Return [x, y] of the center of cell containing provided text 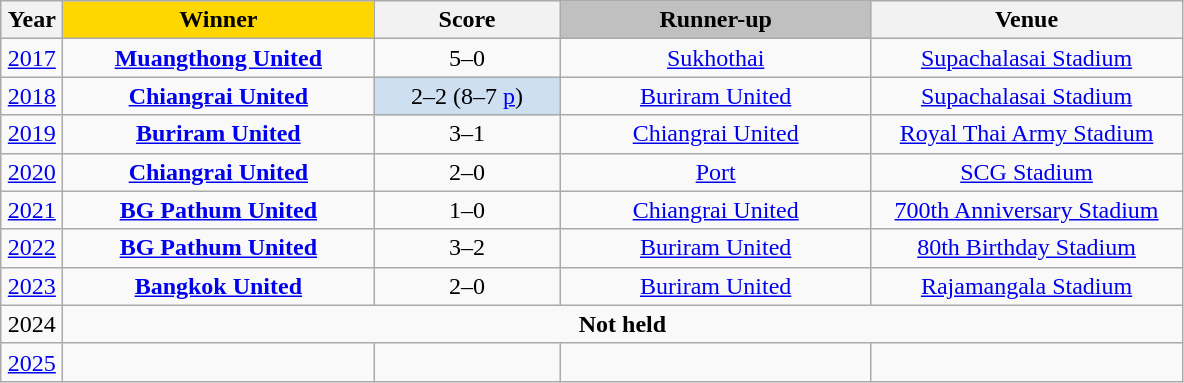
2025 [32, 362]
Venue [1026, 20]
3–1 [467, 134]
700th Anniversary Stadium [1026, 210]
2024 [32, 324]
Muangthong United [218, 58]
Score [467, 20]
3–2 [467, 248]
SCG Stadium [1026, 172]
Not held [622, 324]
Runner-up [716, 20]
Year [32, 20]
5–0 [467, 58]
2023 [32, 286]
2021 [32, 210]
Sukhothai [716, 58]
Bangkok United [218, 286]
Rajamangala Stadium [1026, 286]
Winner [218, 20]
2019 [32, 134]
Royal Thai Army Stadium [1026, 134]
80th Birthday Stadium [1026, 248]
2022 [32, 248]
Port [716, 172]
2020 [32, 172]
2018 [32, 96]
1–0 [467, 210]
2017 [32, 58]
2–2 (8–7 p) [467, 96]
